Detect which cell encompasses the target text, then output its [x, y] center coordinate. 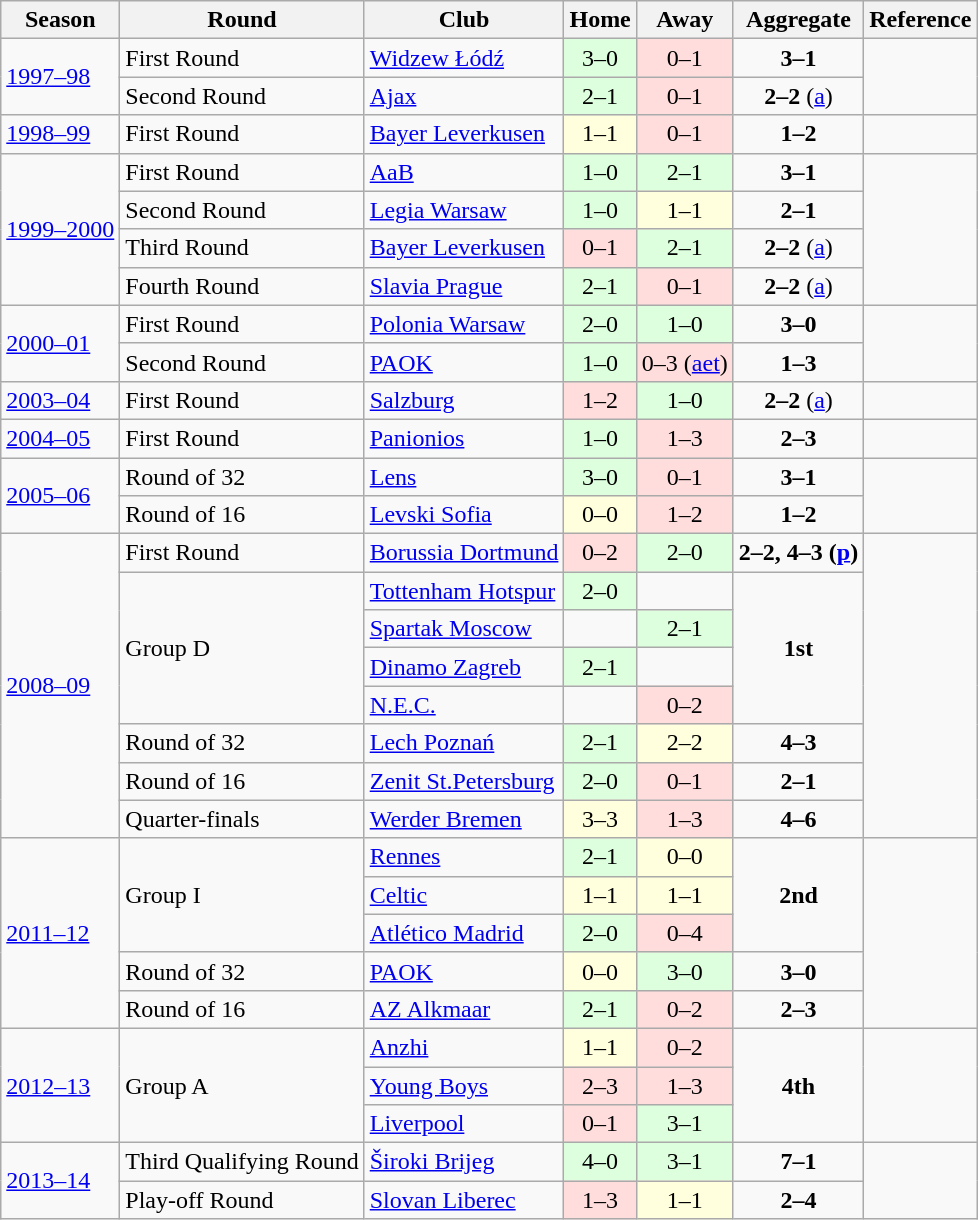
4–0 [600, 1162]
2000–01 [60, 343]
Rennes [464, 857]
2012–13 [60, 1085]
Polonia Warsaw [464, 324]
2011–12 [60, 933]
AaB [464, 172]
4th [798, 1085]
Away [684, 20]
Dinamo Zagreb [464, 667]
1st [798, 648]
2003–04 [60, 400]
2–2 [684, 743]
Tottenham Hotspur [464, 591]
N.E.C. [464, 705]
Legia Warsaw [464, 210]
Slavia Prague [464, 286]
Aggregate [798, 20]
Group A [242, 1085]
1999–2000 [60, 229]
2–4 [798, 1200]
Young Boys [464, 1085]
AZ Alkmaar [464, 1009]
Anzhi [464, 1047]
Ajax [464, 96]
Widzew Łódź [464, 58]
Third Round [242, 248]
Lech Poznań [464, 743]
Zenit St.Petersburg [464, 781]
Borussia Dortmund [464, 553]
7–1 [798, 1162]
1998–99 [60, 134]
Spartak Moscow [464, 629]
Levski Sofia [464, 515]
Club [464, 20]
Panionios [464, 438]
4–6 [798, 819]
Play-off Round [242, 1200]
3–3 [600, 819]
0–4 [684, 933]
Third Qualifying Round [242, 1162]
Atlético Madrid [464, 933]
Werder Bremen [464, 819]
2nd [798, 895]
2004–05 [60, 438]
Fourth Round [242, 286]
Lens [464, 477]
Celtic [464, 895]
Slovan Liberec [464, 1200]
2–2, 4–3 (p) [798, 553]
Home [600, 20]
Salzburg [464, 400]
4–3 [798, 743]
2008–09 [60, 686]
Široki Brijeg [464, 1162]
Reference [920, 20]
2013–14 [60, 1181]
0–3 (aet) [684, 362]
Group I [242, 895]
2005–06 [60, 496]
Season [60, 20]
Quarter-finals [242, 819]
Group D [242, 648]
1997–98 [60, 77]
Round [242, 20]
Liverpool [464, 1124]
